Return (X, Y) of the center of cell containing provided text 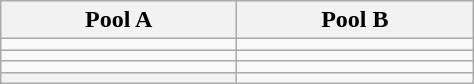
Pool B (355, 20)
Pool A (119, 20)
